Detect which cell encompasses the target text, then output its [X, Y] center coordinate. 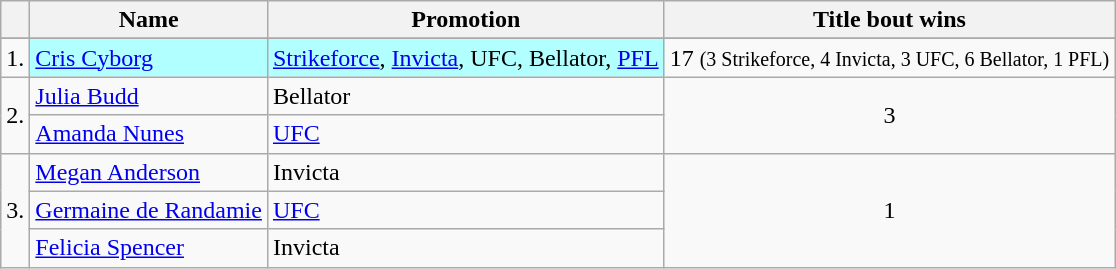
Megan Anderson [149, 172]
Cris Cyborg [149, 58]
2. [16, 115]
Promotion [466, 20]
Bellator [466, 96]
1 [890, 210]
Julia Budd [149, 96]
Name [149, 20]
Title bout wins [890, 20]
Strikeforce, Invicta, UFC, Bellator, PFL [466, 58]
1. [16, 58]
Amanda Nunes [149, 134]
Felicia Spencer [149, 248]
Germaine de Randamie [149, 210]
3. [16, 210]
3 [890, 115]
17 (3 Strikeforce, 4 Invicta, 3 UFC, 6 Bellator, 1 PFL) [890, 58]
